Locate the cell with the specified text and output its [x, y] center coordinate. 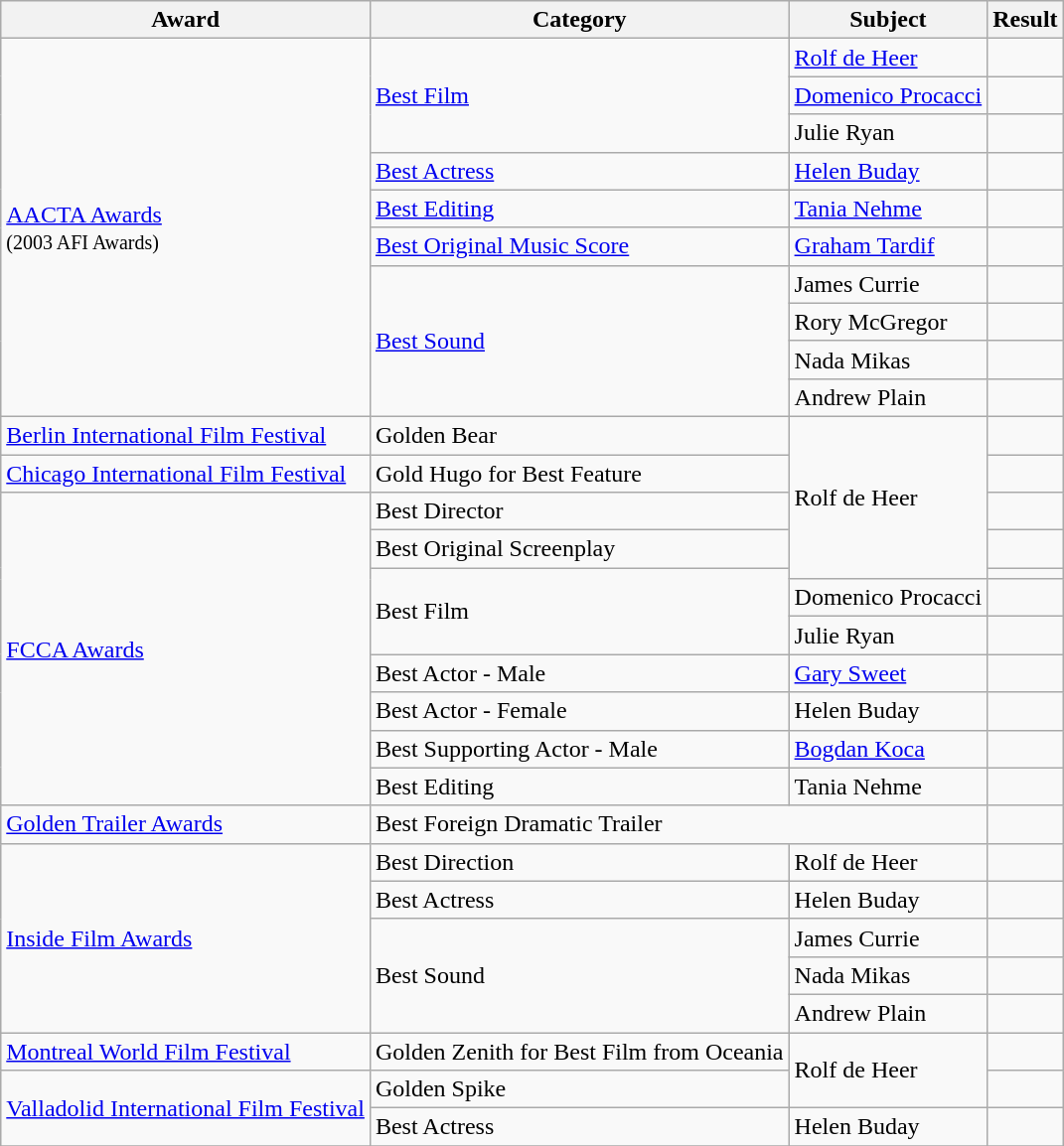
Best Actor - Male [579, 673]
Best Direction [579, 862]
Graham Tardif [888, 246]
Rory McGregor [888, 322]
Golden Zenith for Best Film from Oceania [579, 1052]
Berlin International Film Festival [186, 435]
Gary Sweet [888, 673]
Best Foreign Dramatic Trailer [678, 824]
Golden Bear [579, 435]
Chicago International Film Festival [186, 474]
Montreal World Film Festival [186, 1052]
Subject [888, 20]
AACTA Awards(2003 AFI Awards) [186, 228]
Best Original Music Score [579, 246]
Category [579, 20]
Best Supporting Actor - Male [579, 749]
Bogdan Koca [888, 749]
Gold Hugo for Best Feature [579, 474]
Best Actor - Female [579, 711]
Golden Trailer Awards [186, 824]
Result [1025, 20]
Award [186, 20]
Best Director [579, 511]
FCCA Awards [186, 649]
Golden Spike [579, 1089]
Valladolid International Film Festival [186, 1108]
Best Original Screenplay [579, 549]
Inside Film Awards [186, 937]
